Extract the [x, y] coordinate from the center of the cell holding the provided text.  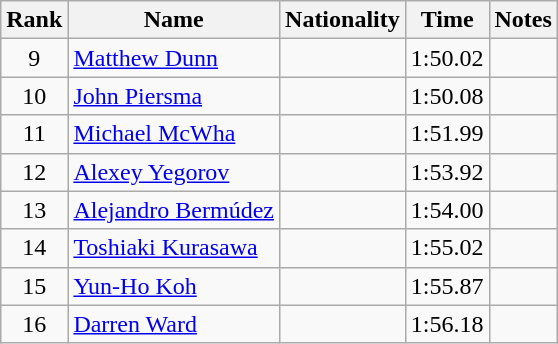
16 [34, 324]
15 [34, 286]
1:55.87 [447, 286]
11 [34, 134]
10 [34, 96]
Toshiaki Kurasawa [174, 248]
Alejandro Bermúdez [174, 210]
1:55.02 [447, 248]
12 [34, 172]
1:50.08 [447, 96]
1:54.00 [447, 210]
14 [34, 248]
Yun-Ho Koh [174, 286]
13 [34, 210]
1:51.99 [447, 134]
John Piersma [174, 96]
Time [447, 20]
Darren Ward [174, 324]
Notes [523, 20]
1:53.92 [447, 172]
Alexey Yegorov [174, 172]
9 [34, 58]
Name [174, 20]
1:56.18 [447, 324]
Nationality [343, 20]
Rank [34, 20]
Michael McWha [174, 134]
1:50.02 [447, 58]
Matthew Dunn [174, 58]
